Search for the cell housing the specified text and yield its (X, Y) center coordinate. 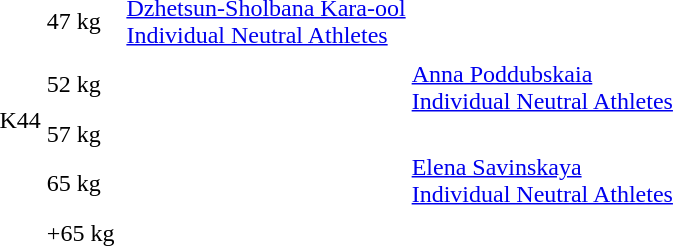
65 kg (80, 184)
52 kg (80, 84)
57 kg (80, 134)
